For the text-containing cell, return its midpoint in [X, Y] coordinate format. 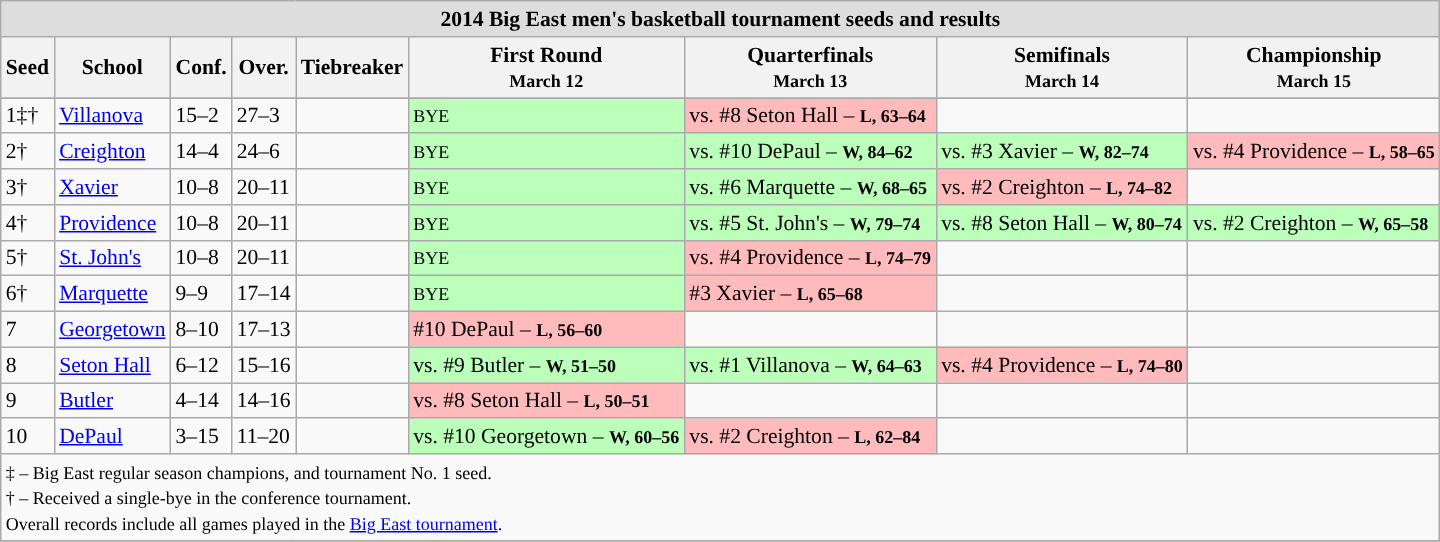
27–3 [264, 116]
9–9 [202, 294]
Creighton [112, 152]
Seed [28, 68]
17–14 [264, 294]
15–16 [264, 365]
15–2 [202, 116]
vs. #10 Georgetown – W, 60–56 [546, 437]
3–15 [202, 437]
DePaul [112, 437]
Conf. [202, 68]
4–14 [202, 401]
vs. #6 Marquette – W, 68–65 [810, 187]
vs. #4 Providence – L, 58–65 [1314, 152]
School [112, 68]
St. John's [112, 258]
4† [28, 223]
14–16 [264, 401]
5† [28, 258]
Over. [264, 68]
14–4 [202, 152]
vs. #9 Butler – W, 51–50 [546, 365]
Seton Hall [112, 365]
vs. #2 Creighton – L, 74–82 [1062, 187]
8–10 [202, 330]
2† [28, 152]
vs. #1 Villanova – W, 64–63 [810, 365]
Providence [112, 223]
ChampionshipMarch 15 [1314, 68]
SemifinalsMarch 14 [1062, 68]
Georgetown [112, 330]
vs. #3 Xavier – W, 82–74 [1062, 152]
3† [28, 187]
8 [28, 365]
10 [28, 437]
vs. #2 Creighton – W, 65–58 [1314, 223]
7 [28, 330]
#3 Xavier – L, 65–68 [810, 294]
vs. #2 Creighton – L, 62–84 [810, 437]
vs. #8 Seton Hall – L, 63–64 [810, 116]
vs. #8 Seton Hall – L, 50–51 [546, 401]
11–20 [264, 437]
6† [28, 294]
6–12 [202, 365]
Tiebreaker [352, 68]
Villanova [112, 116]
17–13 [264, 330]
2014 Big East men's basketball tournament seeds and results [720, 19]
24–6 [264, 152]
Xavier [112, 187]
vs. #4 Providence – L, 74–80 [1062, 365]
vs. #4 Providence – L, 74–79 [810, 258]
9 [28, 401]
1‡† [28, 116]
vs. #10 DePaul – W, 84–62 [810, 152]
Butler [112, 401]
vs. #5 St. John's – W, 79–74 [810, 223]
Marquette [112, 294]
QuarterfinalsMarch 13 [810, 68]
#10 DePaul – L, 56–60 [546, 330]
vs. #8 Seton Hall – W, 80–74 [1062, 223]
First RoundMarch 12 [546, 68]
